Provide the (x, y) coordinate of the cell's center where the given text is located.  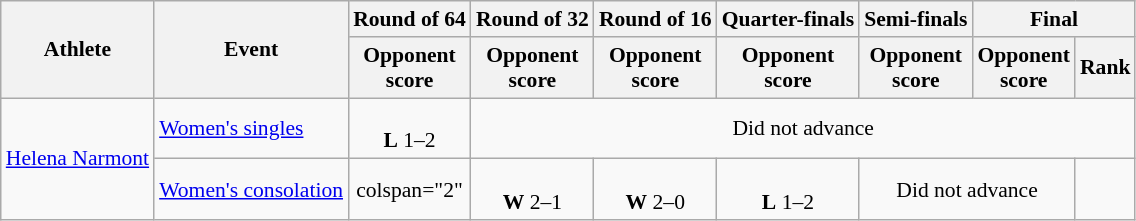
Final (1054, 19)
W 2–1 (532, 190)
Event (251, 50)
Athlete (78, 50)
Women's singles (251, 128)
Round of 32 (532, 19)
Women's consolation (251, 190)
Helena Narmont (78, 159)
Rank (1106, 68)
colspan="2" (410, 190)
Quarter-finals (788, 19)
Round of 64 (410, 19)
W 2–0 (656, 190)
Round of 16 (656, 19)
Semi-finals (916, 19)
